Provide the (X, Y) coordinate of the cell's center where the given text is located.  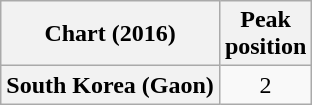
Chart (2016) (110, 34)
Peakposition (265, 34)
2 (265, 85)
South Korea (Gaon) (110, 85)
